Output the (X, Y) coordinate of the center of the cell containing the given text.  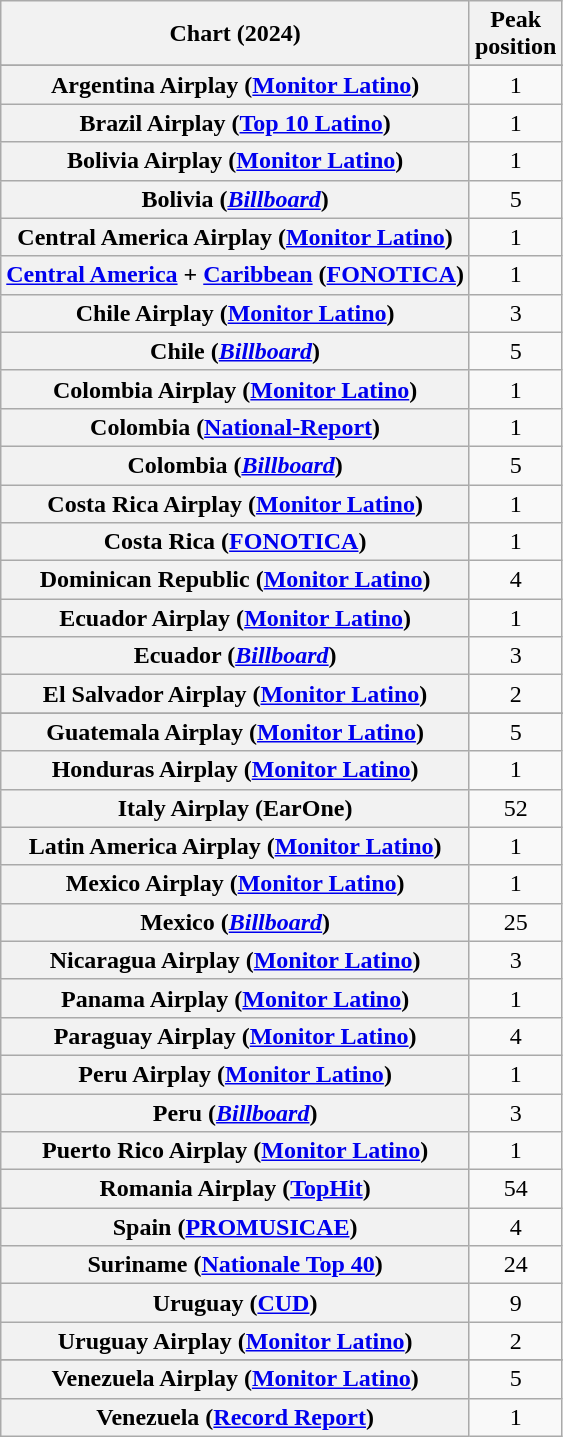
Central America Airplay (Monitor Latino) (236, 237)
Peru Airplay (Monitor Latino) (236, 1074)
Central America + Caribbean (FONOTICA) (236, 275)
Spain (PROMUSICAE) (236, 1227)
Colombia (National-Report) (236, 427)
24 (515, 1265)
Peru (Billboard) (236, 1113)
Brazil Airplay (Top 10 Latino) (236, 123)
Uruguay Airplay (Monitor Latino) (236, 1341)
Paraguay Airplay (Monitor Latino) (236, 1036)
Ecuador (Billboard) (236, 656)
Costa Rica (FONOTICA) (236, 542)
Guatemala Airplay (Monitor Latino) (236, 732)
Panama Airplay (Monitor Latino) (236, 998)
Honduras Airplay (Monitor Latino) (236, 770)
Chile (Billboard) (236, 351)
54 (515, 1189)
Dominican Republic (Monitor Latino) (236, 580)
Suriname (Nationale Top 40) (236, 1265)
25 (515, 922)
Uruguay (CUD) (236, 1303)
Chile Airplay (Monitor Latino) (236, 313)
Costa Rica Airplay (Monitor Latino) (236, 503)
El Salvador Airplay (Monitor Latino) (236, 694)
Mexico (Billboard) (236, 922)
Romania Airplay (TopHit) (236, 1189)
52 (515, 808)
Colombia (Billboard) (236, 465)
Mexico Airplay (Monitor Latino) (236, 884)
Nicaragua Airplay (Monitor Latino) (236, 960)
Peakposition (515, 34)
Venezuela (Record Report) (236, 1417)
Chart (2024) (236, 34)
Italy Airplay (EarOne) (236, 808)
Venezuela Airplay (Monitor Latino) (236, 1379)
Puerto Rico Airplay (Monitor Latino) (236, 1151)
Colombia Airplay (Monitor Latino) (236, 389)
Bolivia Airplay (Monitor Latino) (236, 161)
Argentina Airplay (Monitor Latino) (236, 85)
9 (515, 1303)
Bolivia (Billboard) (236, 199)
Latin America Airplay (Monitor Latino) (236, 846)
Ecuador Airplay (Monitor Latino) (236, 618)
